Pinpoint the cell where the given text exists, returning its (x, y) midpoint coordinate. 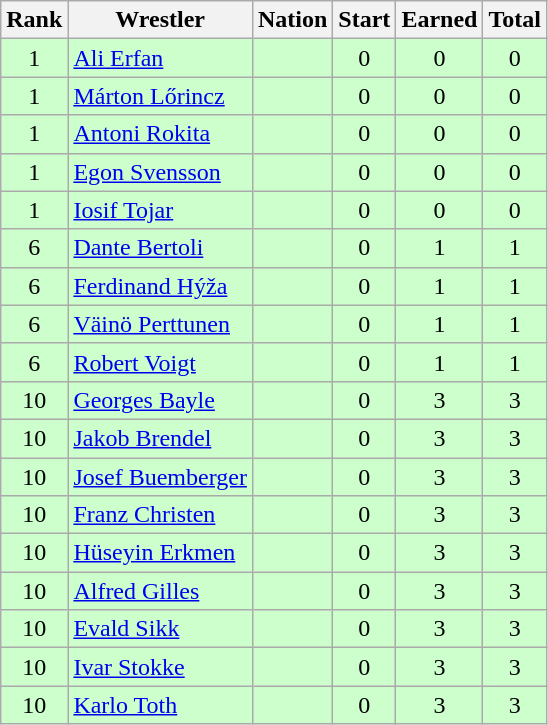
Rank (34, 20)
Georges Bayle (160, 400)
Márton Lőrincz (160, 96)
Start (364, 20)
Robert Voigt (160, 362)
Karlo Toth (160, 705)
Iosif Tojar (160, 210)
Total (515, 20)
Franz Christen (160, 515)
Jakob Brendel (160, 438)
Ali Erfan (160, 58)
Earned (440, 20)
Evald Sikk (160, 629)
Antoni Rokita (160, 134)
Alfred Gilles (160, 591)
Wrestler (160, 20)
Josef Buemberger (160, 477)
Ferdinand Hýža (160, 286)
Väinö Perttunen (160, 324)
Nation (292, 20)
Hüseyin Erkmen (160, 553)
Ivar Stokke (160, 667)
Egon Svensson (160, 172)
Dante Bertoli (160, 248)
